Search for the cell housing the specified text and yield its (X, Y) center coordinate. 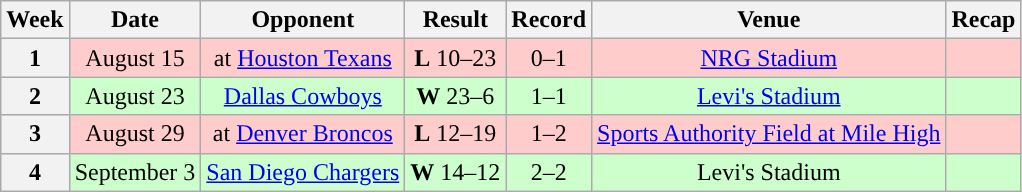
at Denver Broncos (303, 134)
San Diego Chargers (303, 172)
NRG Stadium (769, 58)
W 23–6 (456, 96)
August 23 (135, 96)
2–2 (549, 172)
August 29 (135, 134)
L 12–19 (456, 134)
September 3 (135, 172)
Recap (984, 20)
August 15 (135, 58)
0–1 (549, 58)
Opponent (303, 20)
1–2 (549, 134)
Week (35, 20)
W 14–12 (456, 172)
4 (35, 172)
2 (35, 96)
Venue (769, 20)
Dallas Cowboys (303, 96)
3 (35, 134)
Sports Authority Field at Mile High (769, 134)
1 (35, 58)
L 10–23 (456, 58)
Result (456, 20)
Record (549, 20)
at Houston Texans (303, 58)
1–1 (549, 96)
Date (135, 20)
